Return the [x, y] coordinate for the center point of the cell that contains the specified text.  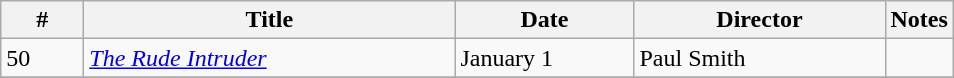
January 1 [544, 58]
The Rude Intruder [270, 58]
50 [42, 58]
Director [760, 20]
Title [270, 20]
# [42, 20]
Date [544, 20]
Paul Smith [760, 58]
Notes [919, 20]
